Locate the cell with the specified text and output its [x, y] center coordinate. 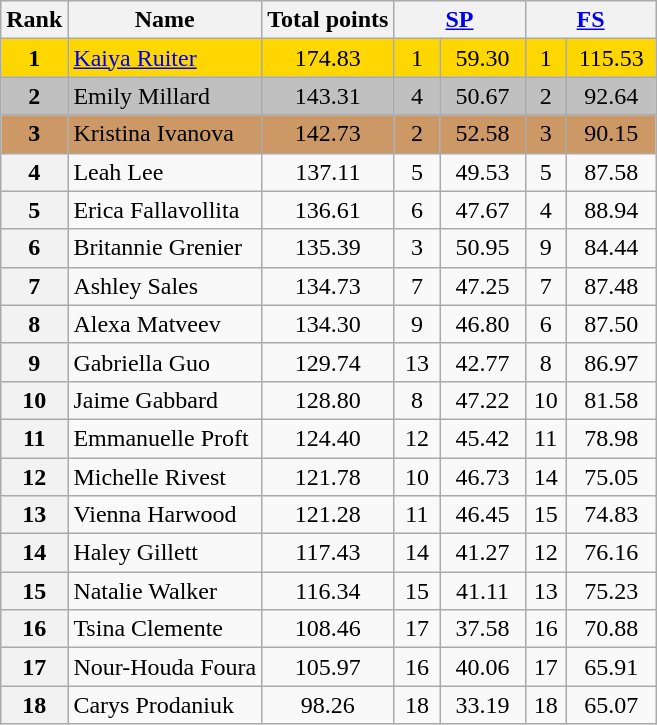
75.05 [611, 477]
47.67 [482, 210]
SP [460, 20]
128.80 [328, 400]
134.30 [328, 324]
52.58 [482, 134]
84.44 [611, 248]
174.83 [328, 58]
46.80 [482, 324]
136.61 [328, 210]
135.39 [328, 248]
46.45 [482, 515]
129.74 [328, 362]
45.42 [482, 438]
86.97 [611, 362]
134.73 [328, 286]
87.58 [611, 172]
98.26 [328, 705]
Carys Prodaniuk [165, 705]
41.27 [482, 553]
90.15 [611, 134]
Vienna Harwood [165, 515]
121.28 [328, 515]
87.48 [611, 286]
Gabriella Guo [165, 362]
Emily Millard [165, 96]
124.40 [328, 438]
143.31 [328, 96]
37.58 [482, 629]
137.11 [328, 172]
65.07 [611, 705]
Erica Fallavollita [165, 210]
105.97 [328, 667]
Haley Gillett [165, 553]
78.98 [611, 438]
Total points [328, 20]
42.77 [482, 362]
117.43 [328, 553]
74.83 [611, 515]
81.58 [611, 400]
46.73 [482, 477]
33.19 [482, 705]
142.73 [328, 134]
Tsina Clemente [165, 629]
Name [165, 20]
Rank [34, 20]
76.16 [611, 553]
49.53 [482, 172]
108.46 [328, 629]
Emmanuelle Proft [165, 438]
Leah Lee [165, 172]
75.23 [611, 591]
92.64 [611, 96]
41.11 [482, 591]
65.91 [611, 667]
Ashley Sales [165, 286]
47.22 [482, 400]
70.88 [611, 629]
50.95 [482, 248]
88.94 [611, 210]
Nour-Houda Foura [165, 667]
Britannie Grenier [165, 248]
Natalie Walker [165, 591]
Alexa Matveev [165, 324]
116.34 [328, 591]
50.67 [482, 96]
47.25 [482, 286]
Jaime Gabbard [165, 400]
40.06 [482, 667]
Kaiya Ruiter [165, 58]
115.53 [611, 58]
121.78 [328, 477]
FS [590, 20]
59.30 [482, 58]
Michelle Rivest [165, 477]
Kristina Ivanova [165, 134]
87.50 [611, 324]
